Return [X, Y] of the center of cell containing provided text 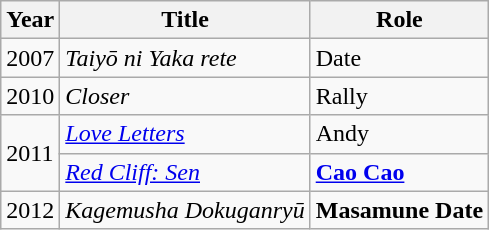
Andy [399, 134]
Taiyō ni Yaka rete [185, 58]
Kagemusha Dokuganryū [185, 210]
Rally [399, 96]
2011 [30, 153]
Closer [185, 96]
Year [30, 20]
Date [399, 58]
2007 [30, 58]
Red Cliff: Sen [185, 172]
Cao Cao [399, 172]
2012 [30, 210]
Title [185, 20]
Love Letters [185, 134]
2010 [30, 96]
Masamune Date [399, 210]
Role [399, 20]
